Extract the [x, y] coordinate from the center of the cell holding the provided text.  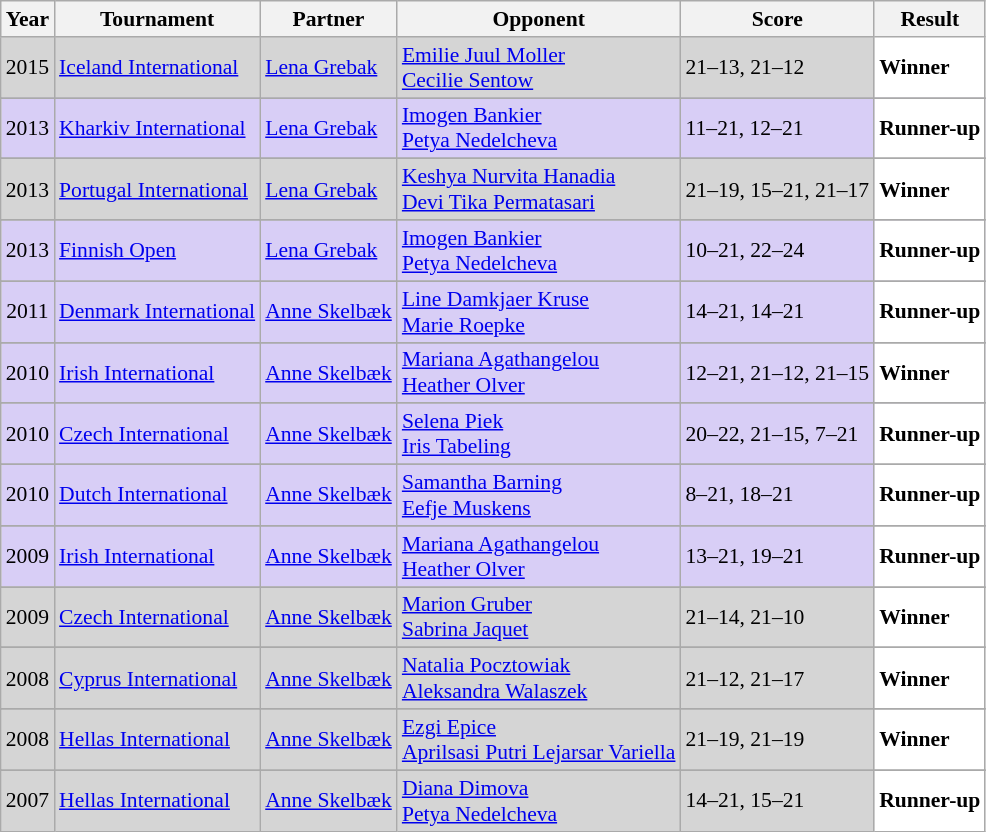
Opponent [539, 19]
14–21, 15–21 [778, 800]
8–21, 18–21 [778, 496]
Tournament [157, 19]
Dutch International [157, 496]
Emilie Juul Moller Cecilie Sentow [539, 68]
21–13, 21–12 [778, 68]
Cyprus International [157, 678]
Partner [328, 19]
11–21, 12–21 [778, 128]
21–12, 21–17 [778, 678]
Keshya Nurvita Hanadia Devi Tika Permatasari [539, 190]
Diana Dimova Petya Nedelcheva [539, 800]
21–19, 21–19 [778, 740]
13–21, 19–21 [778, 556]
12–21, 21–12, 21–15 [778, 372]
21–19, 15–21, 21–17 [778, 190]
Finnish Open [157, 250]
Denmark International [157, 312]
Kharkiv International [157, 128]
14–21, 14–21 [778, 312]
10–21, 22–24 [778, 250]
Year [28, 19]
2007 [28, 800]
Result [930, 19]
2011 [28, 312]
Samantha Barning Eefje Muskens [539, 496]
Iceland International [157, 68]
21–14, 21–10 [778, 618]
20–22, 21–15, 7–21 [778, 434]
Portugal International [157, 190]
Natalia Pocztowiak Aleksandra Walaszek [539, 678]
Line Damkjaer Kruse Marie Roepke [539, 312]
Selena Piek Iris Tabeling [539, 434]
Ezgi Epice Aprilsasi Putri Lejarsar Variella [539, 740]
2015 [28, 68]
Marion Gruber Sabrina Jaquet [539, 618]
Score [778, 19]
